Output the (X, Y) coordinate of the center of the cell containing the given text.  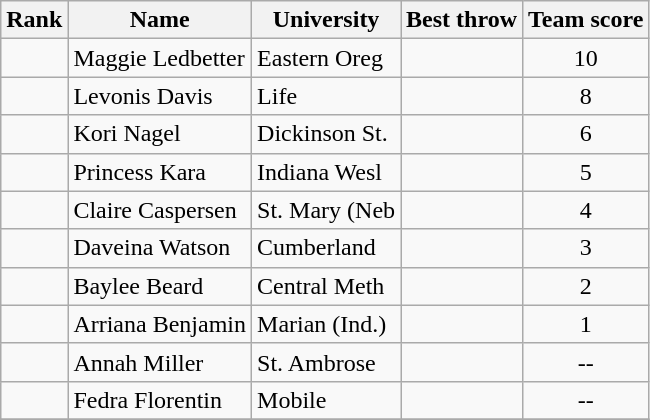
1 (586, 324)
Eastern Oreg (326, 58)
Name (160, 20)
3 (586, 248)
Indiana Wesl (326, 172)
Marian (Ind.) (326, 324)
Best throw (462, 20)
Levonis Davis (160, 96)
4 (586, 210)
University (326, 20)
Arriana Benjamin (160, 324)
Annah Miller (160, 362)
Rank (34, 20)
Fedra Florentin (160, 400)
Princess Kara (160, 172)
Maggie Ledbetter (160, 58)
Daveina Watson (160, 248)
8 (586, 96)
St. Ambrose (326, 362)
Claire Caspersen (160, 210)
2 (586, 286)
Mobile (326, 400)
Life (326, 96)
Central Meth (326, 286)
10 (586, 58)
6 (586, 134)
Dickinson St. (326, 134)
Kori Nagel (160, 134)
Baylee Beard (160, 286)
St. Mary (Neb (326, 210)
5 (586, 172)
Cumberland (326, 248)
Team score (586, 20)
